Detect which cell encompasses the target text, then output its (x, y) center coordinate. 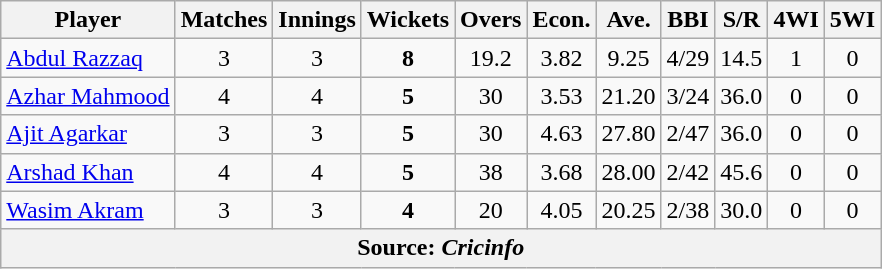
Abdul Razzaq (88, 58)
21.20 (628, 96)
3.82 (562, 58)
14.5 (742, 58)
8 (408, 58)
5WI (852, 20)
4WI (796, 20)
Ajit Agarkar (88, 134)
27.80 (628, 134)
Ave. (628, 20)
2/38 (688, 210)
4.05 (562, 210)
Source: Cricinfo (441, 248)
20 (491, 210)
BBI (688, 20)
Matches (224, 20)
Azhar Mahmood (88, 96)
20.25 (628, 210)
3.68 (562, 172)
Overs (491, 20)
2/42 (688, 172)
4/29 (688, 58)
38 (491, 172)
19.2 (491, 58)
45.6 (742, 172)
9.25 (628, 58)
30.0 (742, 210)
3.53 (562, 96)
Wasim Akram (88, 210)
28.00 (628, 172)
1 (796, 58)
4.63 (562, 134)
Innings (317, 20)
Econ. (562, 20)
S/R (742, 20)
3/24 (688, 96)
2/47 (688, 134)
Wickets (408, 20)
Player (88, 20)
Arshad Khan (88, 172)
